Search for the cell housing the specified text and yield its (X, Y) center coordinate. 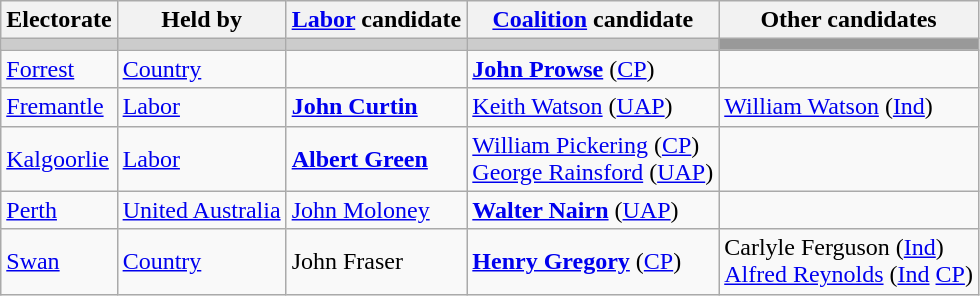
Henry Gregory (CP) (593, 262)
William Pickering (CP)George Rainsford (UAP) (593, 158)
Perth (59, 210)
Keith Watson (UAP) (593, 107)
Swan (59, 262)
John Curtin (376, 107)
Labor candidate (376, 20)
John Moloney (376, 210)
United Australia (202, 210)
Held by (202, 20)
Electorate (59, 20)
Kalgoorlie (59, 158)
Coalition candidate (593, 20)
Other candidates (849, 20)
John Fraser (376, 262)
Walter Nairn (UAP) (593, 210)
John Prowse (CP) (593, 69)
Fremantle (59, 107)
Albert Green (376, 158)
Forrest (59, 69)
Carlyle Ferguson (Ind)Alfred Reynolds (Ind CP) (849, 262)
William Watson (Ind) (849, 107)
